Find where the given text appears and provide that cell's center as (x, y) coordinate. 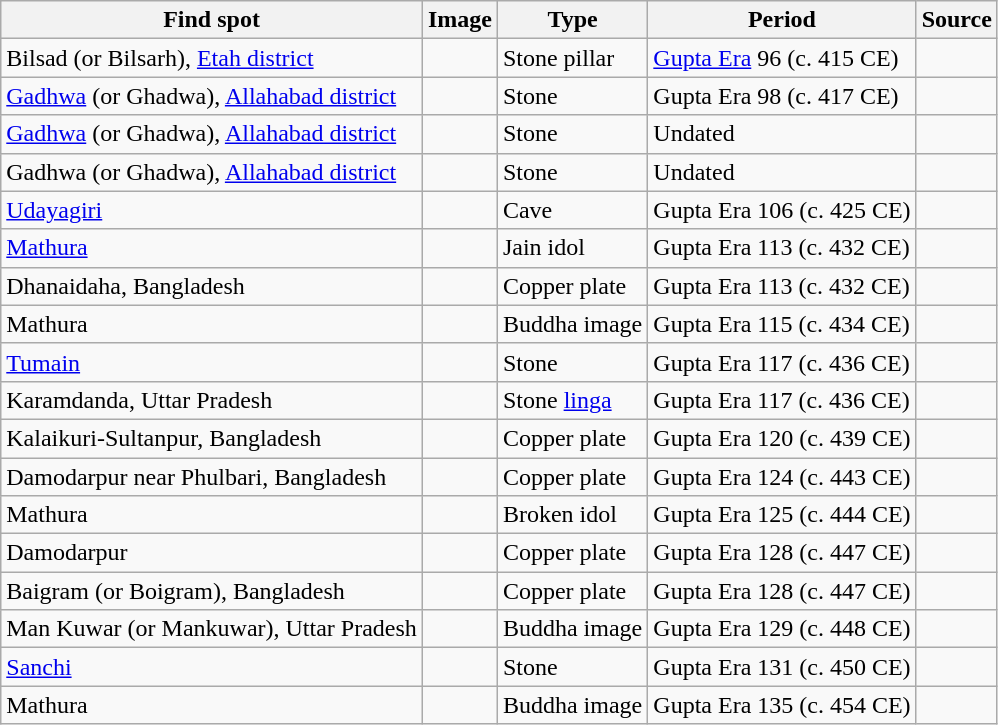
Damodarpur (212, 553)
Baigram (or Boigram), Bangladesh (212, 591)
Period (782, 20)
Type (572, 20)
Cave (572, 210)
Dhanaidaha, Bangladesh (212, 286)
Broken idol (572, 515)
Man Kuwar (or Mankuwar), Uttar Pradesh (212, 629)
Damodarpur near Phulbari, Bangladesh (212, 477)
Gupta Era 129 (c. 448 CE) (782, 629)
Jain idol (572, 248)
Tumain (212, 362)
Kalaikuri-Sultanpur, Bangladesh (212, 438)
Find spot (212, 20)
Gupta Era 115 (c. 434 CE) (782, 324)
Gupta Era 125 (c. 444 CE) (782, 515)
Gupta Era 120 (c. 439 CE) (782, 438)
Stone linga (572, 400)
Image (460, 20)
Gupta Era 135 (c. 454 CE) (782, 705)
Sanchi (212, 667)
Gupta Era 131 (c. 450 CE) (782, 667)
Gupta Era 96 (c. 415 CE) (782, 58)
Stone pillar (572, 58)
Gupta Era 98 (c. 417 CE) (782, 96)
Gupta Era 106 (c. 425 CE) (782, 210)
Gupta Era 124 (c. 443 CE) (782, 477)
Udayagiri (212, 210)
Karamdanda, Uttar Pradesh (212, 400)
Source (956, 20)
Bilsad (or Bilsarh), Etah district (212, 58)
